From the cell containing the given text, extract its center point as [X, Y] coordinate. 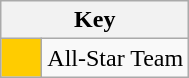
All-Star Team [116, 58]
Key [95, 20]
